Capture the cell that displays the provided text and extract its [x, y] central coordinate. 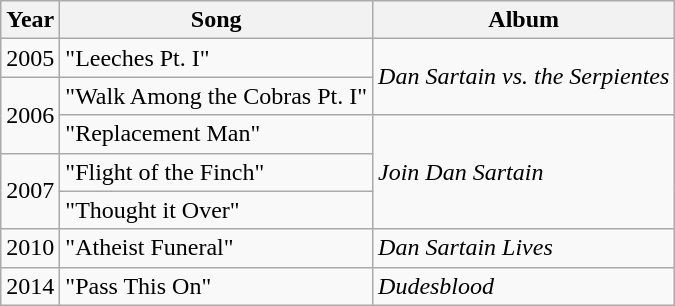
Dan Sartain Lives [524, 248]
2014 [30, 286]
"Thought it Over" [216, 210]
Year [30, 20]
"Replacement Man" [216, 134]
Dudesblood [524, 286]
2007 [30, 191]
"Walk Among the Cobras Pt. I" [216, 96]
"Pass This On" [216, 286]
Song [216, 20]
"Atheist Funeral" [216, 248]
2006 [30, 115]
"Flight of the Finch" [216, 172]
2005 [30, 58]
Join Dan Sartain [524, 172]
Dan Sartain vs. the Serpientes [524, 77]
2010 [30, 248]
"Leeches Pt. I" [216, 58]
Album [524, 20]
